For the text-containing cell, return its midpoint in (X, Y) coordinate format. 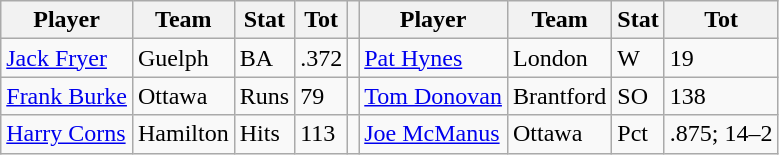
Pat Hynes (434, 58)
W (638, 58)
Guelph (183, 58)
Hamilton (183, 134)
19 (721, 58)
Pct (638, 134)
Tom Donovan (434, 96)
.875; 14–2 (721, 134)
BA (264, 58)
113 (322, 134)
London (559, 58)
Frank Burke (67, 96)
Jack Fryer (67, 58)
138 (721, 96)
.372 (322, 58)
Joe McManus (434, 134)
Runs (264, 96)
79 (322, 96)
Hits (264, 134)
Harry Corns (67, 134)
SO (638, 96)
Brantford (559, 96)
